Extract the (X, Y) coordinate from the center of the cell holding the provided text.  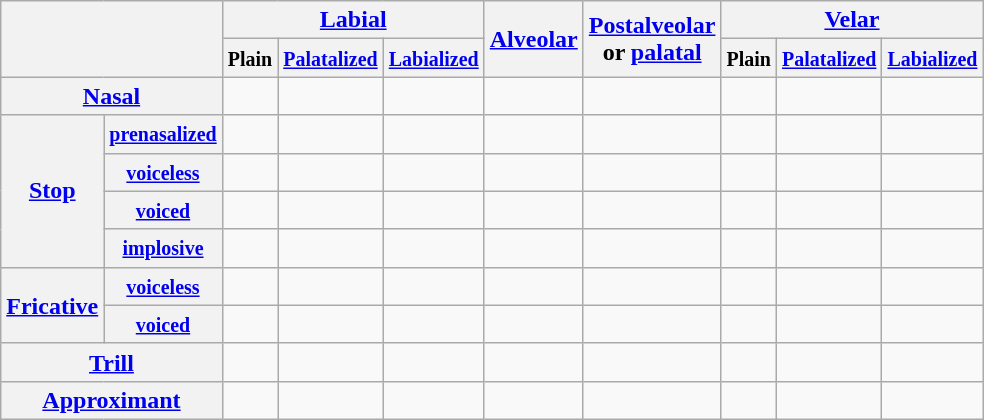
Alveolar (534, 39)
Labial (353, 20)
prenasalized (163, 134)
implosive (163, 248)
Fricative (52, 305)
Postalveolaror palatal (652, 39)
Approximant (112, 400)
Trill (112, 362)
Nasal (112, 96)
Stop (52, 191)
Velar (852, 20)
